Return [x, y] of the center of cell containing provided text 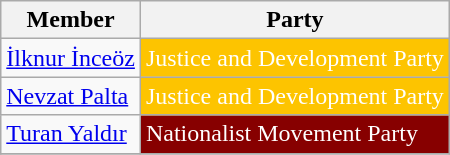
Member [71, 20]
Nevzat Palta [71, 96]
Party [294, 20]
İlknur İnceöz [71, 58]
Nationalist Movement Party [294, 134]
Turan Yaldır [71, 134]
